Extract the (X, Y) coordinate from the center of the cell holding the provided text.  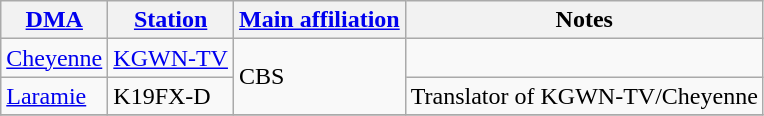
KGWN-TV (171, 58)
Laramie (54, 96)
DMA (54, 20)
CBS (319, 77)
Station (171, 20)
K19FX-D (171, 96)
Translator of KGWN-TV/Cheyenne (584, 96)
Cheyenne (54, 58)
Main affiliation (319, 20)
Notes (584, 20)
